For the text-containing cell, return its midpoint in (X, Y) coordinate format. 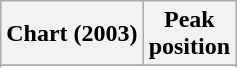
Peakposition (189, 34)
Chart (2003) (72, 34)
